Return [X, Y] of the center of cell containing provided text 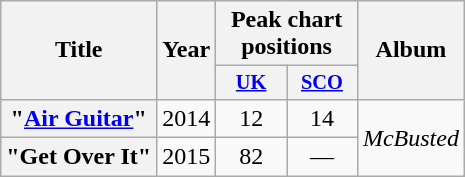
82 [252, 157]
"Get Over It" [79, 157]
"Air Guitar" [79, 118]
Year [186, 50]
2015 [186, 157]
Peak chart positions [287, 34]
SCO [322, 83]
UK [252, 83]
2014 [186, 118]
14 [322, 118]
McBusted [410, 137]
Title [79, 50]
Album [410, 50]
— [322, 157]
12 [252, 118]
